Pinpoint the cell where the given text exists, returning its (X, Y) midpoint coordinate. 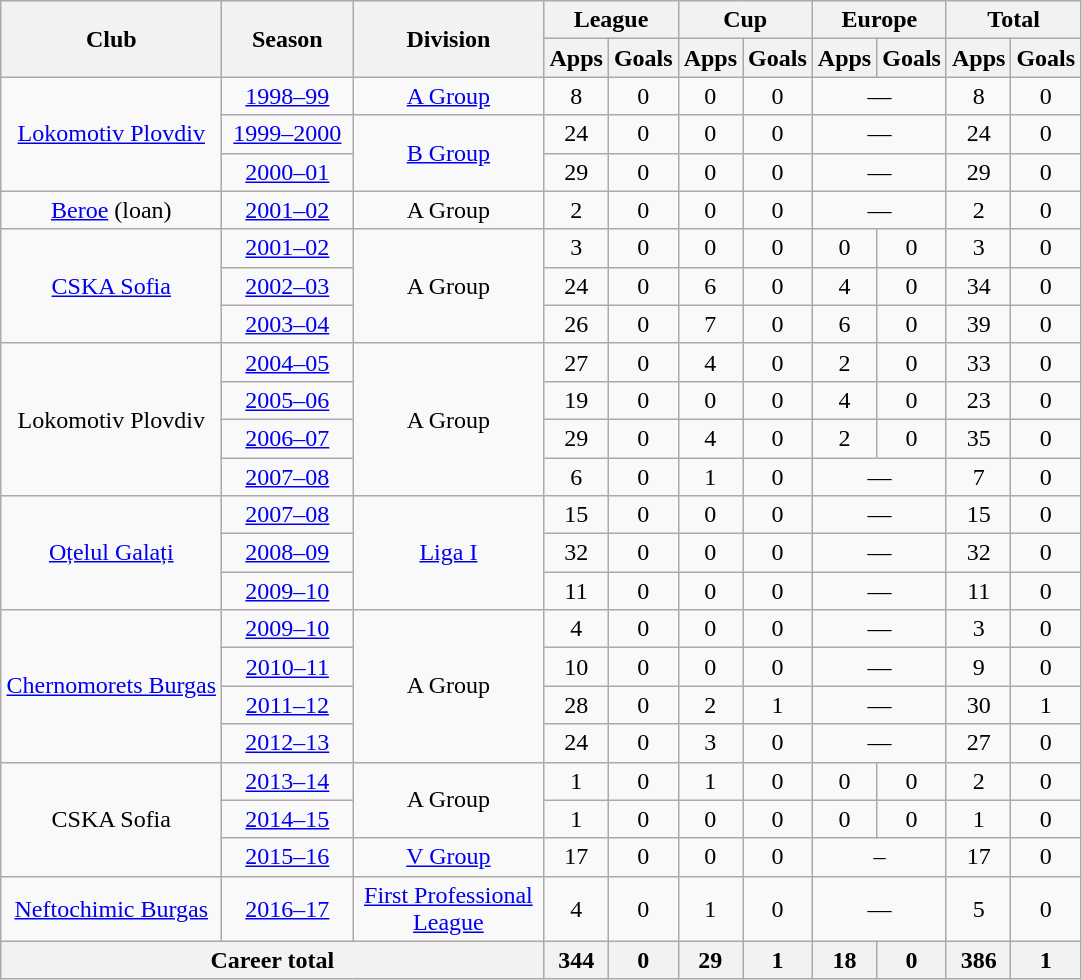
League (611, 20)
2008–09 (288, 553)
35 (978, 438)
Division (448, 39)
2016–17 (288, 908)
Beroe (loan) (112, 210)
10 (576, 667)
2013–14 (288, 781)
2012–13 (288, 743)
34 (978, 286)
2002–03 (288, 286)
1998–99 (288, 96)
Liga I (448, 553)
2005–06 (288, 400)
23 (978, 400)
28 (576, 705)
Cup (745, 20)
Neftochimic Burgas (112, 908)
Europe (879, 20)
30 (978, 705)
V Group (448, 857)
386 (978, 960)
– (879, 857)
26 (576, 324)
5 (978, 908)
B Group (448, 153)
Oțelul Galați (112, 553)
39 (978, 324)
Total (1013, 20)
19 (576, 400)
Career total (272, 960)
33 (978, 362)
First Professional League (448, 908)
2015–16 (288, 857)
Club (112, 39)
2010–11 (288, 667)
2003–04 (288, 324)
344 (576, 960)
Chernomorets Burgas (112, 686)
18 (844, 960)
9 (978, 667)
Season (288, 39)
1999–2000 (288, 134)
2014–15 (288, 819)
2006–07 (288, 438)
2004–05 (288, 362)
2000–01 (288, 172)
2011–12 (288, 705)
